Identify which cell holds the provided text, then report its (X, Y) central coordinate. 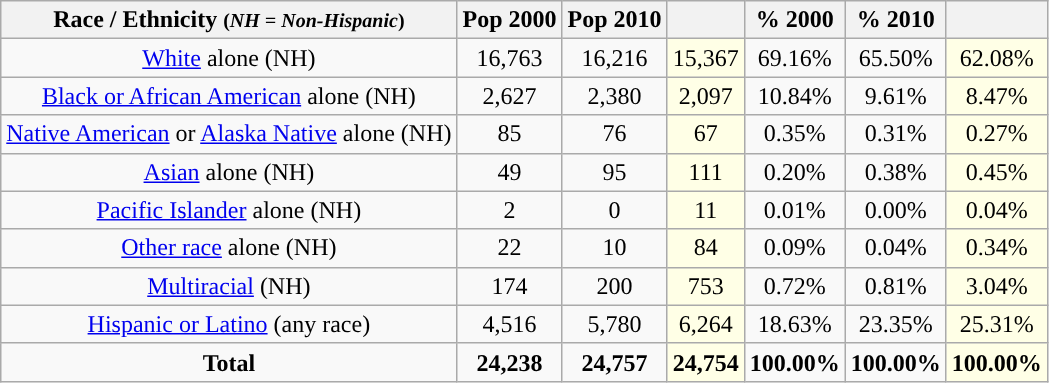
8.47% (996, 96)
Pacific Islander alone (NH) (229, 210)
69.16% (794, 58)
24,754 (706, 362)
24,238 (510, 362)
10 (614, 248)
0 (614, 210)
25.31% (996, 324)
3.04% (996, 286)
174 (510, 286)
Pop 2000 (510, 20)
2,097 (706, 96)
0.72% (794, 286)
Hispanic or Latino (any race) (229, 324)
9.61% (896, 96)
6,264 (706, 324)
95 (614, 172)
18.63% (794, 324)
111 (706, 172)
0.38% (896, 172)
Race / Ethnicity (NH = Non-Hispanic) (229, 20)
Other race alone (NH) (229, 248)
0.45% (996, 172)
White alone (NH) (229, 58)
Native American or Alaska Native alone (NH) (229, 134)
16,216 (614, 58)
% 2000 (794, 20)
23.35% (896, 324)
Asian alone (NH) (229, 172)
0.31% (896, 134)
2,627 (510, 96)
65.50% (896, 58)
0.27% (996, 134)
0.01% (794, 210)
Multiracial (NH) (229, 286)
2,380 (614, 96)
85 (510, 134)
0.35% (794, 134)
Black or African American alone (NH) (229, 96)
22 (510, 248)
0.34% (996, 248)
24,757 (614, 362)
2 (510, 210)
0.09% (794, 248)
753 (706, 286)
15,367 (706, 58)
84 (706, 248)
67 (706, 134)
11 (706, 210)
Total (229, 362)
76 (614, 134)
49 (510, 172)
200 (614, 286)
Pop 2010 (614, 20)
5,780 (614, 324)
0.81% (896, 286)
10.84% (794, 96)
% 2010 (896, 20)
16,763 (510, 58)
0.20% (794, 172)
0.00% (896, 210)
4,516 (510, 324)
62.08% (996, 58)
